Identify which cell holds the provided text, then report its (X, Y) central coordinate. 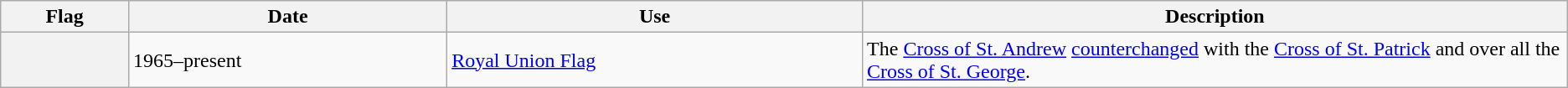
Date (287, 17)
Royal Union Flag (655, 60)
Flag (65, 17)
Use (655, 17)
Description (1215, 17)
1965–present (287, 60)
The Cross of St. Andrew counterchanged with the Cross of St. Patrick and over all the Cross of St. George. (1215, 60)
